Extract the [x, y] coordinate from the center of the cell holding the provided text.  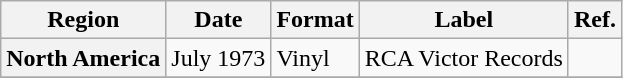
RCA Victor Records [464, 58]
Format [315, 20]
Ref. [594, 20]
Region [84, 20]
Date [218, 20]
Vinyl [315, 58]
Label [464, 20]
North America [84, 58]
July 1973 [218, 58]
